From the cell containing the given text, extract its center point as (x, y) coordinate. 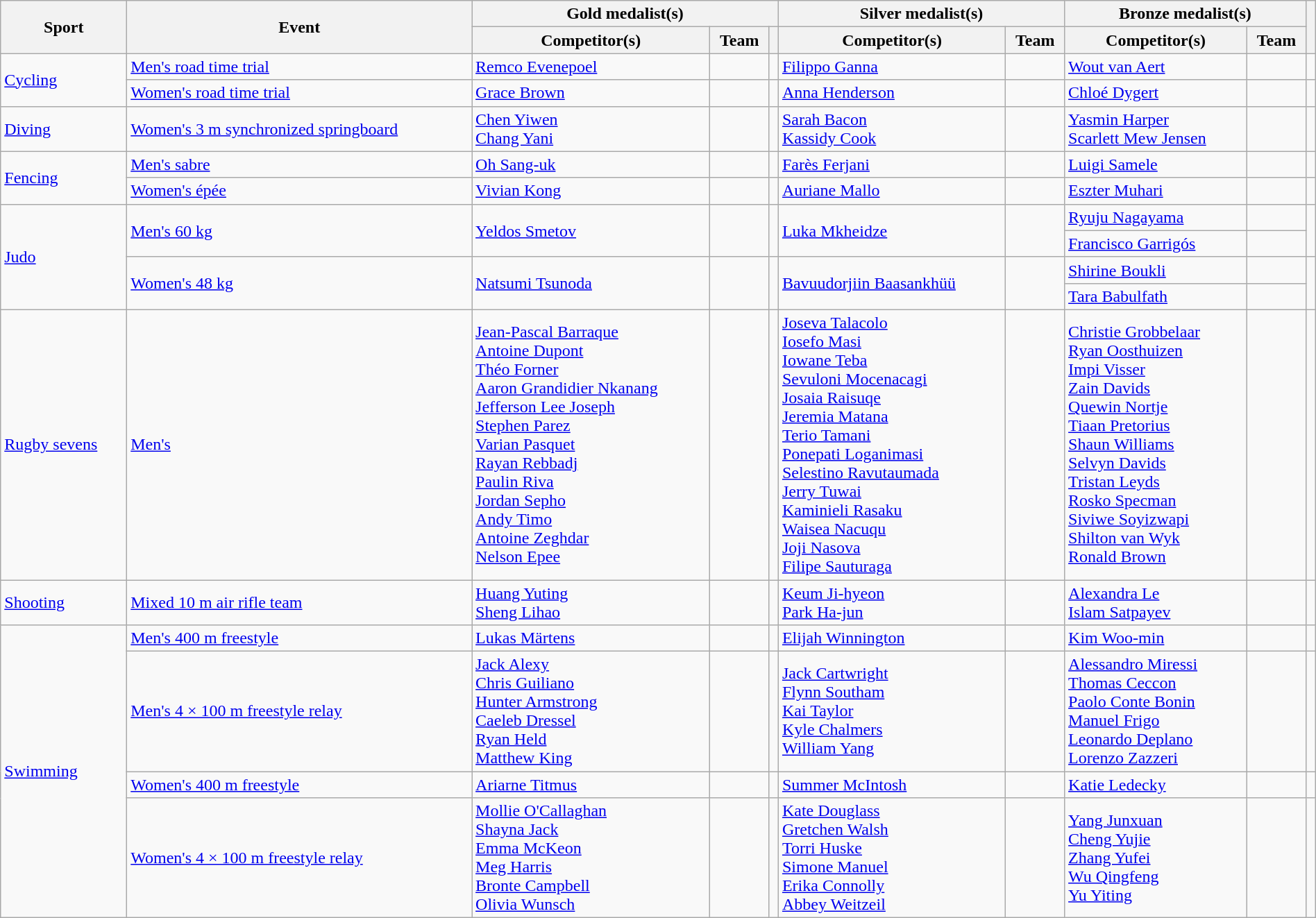
Alexandra Le Islam Satpayev (1156, 602)
Oh Sang-uk (591, 164)
Auriane Mallo (891, 191)
Vivian Kong (591, 191)
Jack CartwrightFlynn SouthamKai TaylorKyle ChalmersWilliam Yang (891, 712)
Remco Evenepoel (591, 67)
Luigi Samele (1156, 164)
Luka Mkheidze (891, 230)
Farès Ferjani (891, 164)
Women's road time trial (300, 93)
Gold medalist(s) (625, 14)
Ryuju Nagayama (1156, 217)
Lukas Märtens (591, 638)
Chen YiwenChang Yani (591, 129)
Judo (64, 257)
Elijah Winnington (891, 638)
Sarah BaconKassidy Cook (891, 129)
Women's 48 kg (300, 283)
Huang YutingSheng Lihao (591, 602)
Summer McIntosh (891, 785)
Keum Ji-hyeonPark Ha-jun (891, 602)
Mixed 10 m air rifle team (300, 602)
Women's 4 × 100 m freestyle relay (300, 858)
Cycling (64, 80)
Alessandro MiressiThomas CecconPaolo Conte BoninManuel FrigoLeonardo DeplanoLorenzo Zazzeri (1156, 712)
Men's 4 × 100 m freestyle relay (300, 712)
Sport (64, 27)
Tara Babulfath (1156, 296)
Anna Henderson (891, 93)
Swimming (64, 772)
Chloé Dygert (1156, 93)
Men's 60 kg (300, 230)
Diving (64, 129)
Women's épée (300, 191)
Natsumi Tsunoda (591, 283)
Eszter Muhari (1156, 191)
Wout van Aert (1156, 67)
Francisco Garrigós (1156, 244)
Bavuudorjiin Baasankhüü (891, 283)
Women's 3 m synchronized springboard (300, 129)
Shirine Boukli (1156, 270)
Shooting (64, 602)
Bronze medalist(s) (1186, 14)
Men's (300, 444)
Mollie O'CallaghanShayna JackEmma McKeonMeg Harris Bronte Campbell Olivia Wunsch (591, 858)
Men's sabre (300, 164)
Men's road time trial (300, 67)
Yang JunxuanCheng YujieZhang YufeiWu QingfengYu Yiting (1156, 858)
Rugby sevens (64, 444)
Grace Brown (591, 93)
Event (300, 27)
Kim Woo-min (1156, 638)
Fencing (64, 178)
Kate DouglassGretchen WalshTorri HuskeSimone ManuelErika ConnollyAbbey Weitzeil (891, 858)
Ariarne Titmus (591, 785)
Katie Ledecky (1156, 785)
Yasmin HarperScarlett Mew Jensen (1156, 129)
Silver medalist(s) (921, 14)
Filippo Ganna (891, 67)
Men's 400 m freestyle (300, 638)
Jack AlexyChris GuilianoHunter ArmstrongCaeleb DresselRyan HeldMatthew King (591, 712)
Women's 400 m freestyle (300, 785)
Yeldos Smetov (591, 230)
